Pinpoint the cell where the given text exists, returning its (x, y) midpoint coordinate. 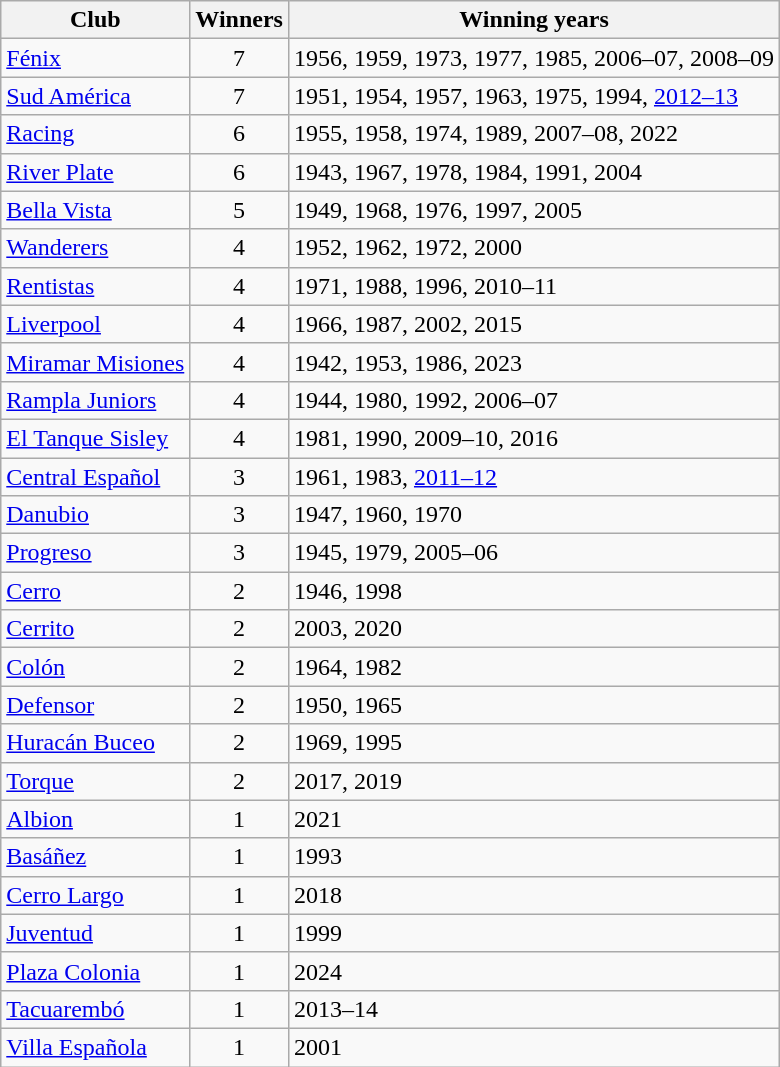
Miramar Misiones (96, 362)
Torque (96, 781)
2017, 2019 (534, 781)
2001 (534, 1047)
Fénix (96, 58)
Club (96, 20)
River Plate (96, 172)
1955, 1958, 1974, 1989, 2007–08, 2022 (534, 134)
Bella Vista (96, 210)
Plaza Colonia (96, 971)
1942, 1953, 1986, 2023 (534, 362)
1981, 1990, 2009–10, 2016 (534, 438)
Albion (96, 819)
5 (240, 210)
2024 (534, 971)
Basáñez (96, 857)
1947, 1960, 1970 (534, 515)
1950, 1965 (534, 705)
Cerro (96, 591)
Rentistas (96, 286)
Wanderers (96, 248)
Liverpool (96, 324)
2021 (534, 819)
1952, 1962, 1972, 2000 (534, 248)
Juventud (96, 933)
Progreso (96, 553)
Racing (96, 134)
1993 (534, 857)
1945, 1979, 2005–06 (534, 553)
Winners (240, 20)
Defensor (96, 705)
1944, 1980, 1992, 2006–07 (534, 400)
El Tanque Sisley (96, 438)
1969, 1995 (534, 743)
Cerro Largo (96, 895)
Villa Española (96, 1047)
Cerrito (96, 629)
Sud América (96, 96)
1999 (534, 933)
2003, 2020 (534, 629)
Rampla Juniors (96, 400)
Danubio (96, 515)
1961, 1983, 2011–12 (534, 477)
Huracán Buceo (96, 743)
1951, 1954, 1957, 1963, 1975, 1994, 2012–13 (534, 96)
2018 (534, 895)
1946, 1998 (534, 591)
1949, 1968, 1976, 1997, 2005 (534, 210)
Winning years (534, 20)
Central Español (96, 477)
1966, 1987, 2002, 2015 (534, 324)
Tacuarembó (96, 1009)
1971, 1988, 1996, 2010–11 (534, 286)
Colón (96, 667)
1943, 1967, 1978, 1984, 1991, 2004 (534, 172)
1964, 1982 (534, 667)
2013–14 (534, 1009)
1956, 1959, 1973, 1977, 1985, 2006–07, 2008–09 (534, 58)
